From the cell containing the given text, extract its center point as (x, y) coordinate. 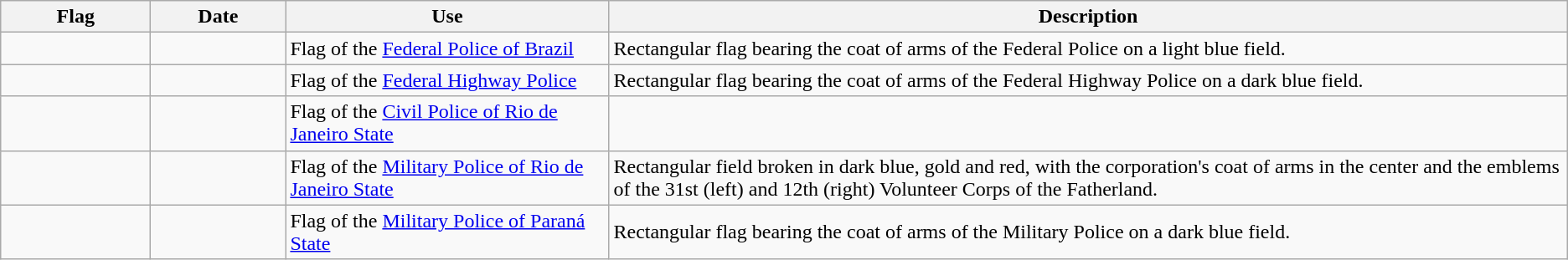
Rectangular flag bearing the coat of arms of the Federal Highway Police on a dark blue field. (1088, 80)
Flag of the Federal Police of Brazil (447, 48)
Date (218, 17)
Rectangular flag bearing the coat of arms of the Federal Police on a light blue field. (1088, 48)
Rectangular flag bearing the coat of arms of the Military Police on a dark blue field. (1088, 232)
Flag (75, 17)
Description (1088, 17)
Flag of the Federal Highway Police (447, 80)
Flag of the Military Police of Paraná State (447, 232)
Flag of the Military Police of Rio de Janeiro State (447, 177)
Flag of the Civil Police of Rio de Janeiro State (447, 124)
Use (447, 17)
